Pinpoint the cell where the given text exists, returning its (x, y) midpoint coordinate. 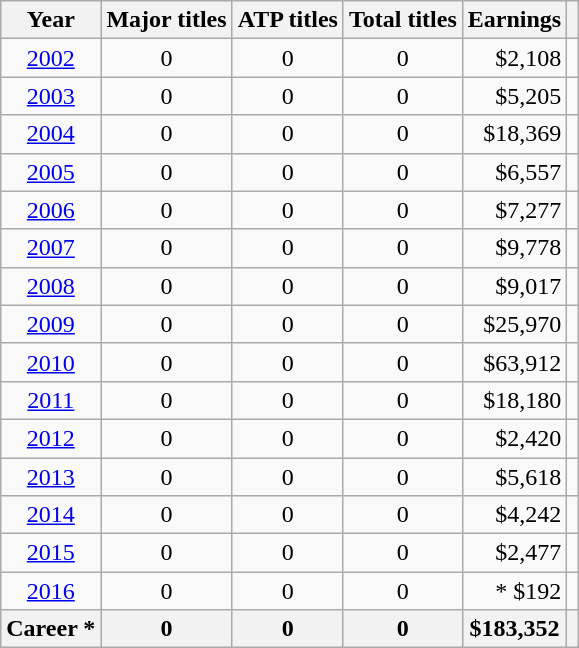
* $192 (514, 591)
2002 (51, 58)
$6,557 (514, 172)
$9,017 (514, 286)
2004 (51, 134)
$25,970 (514, 324)
Total titles (402, 20)
2013 (51, 477)
$183,352 (514, 629)
$7,277 (514, 210)
2003 (51, 96)
$2,420 (514, 438)
$2,477 (514, 553)
Career * (51, 629)
2005 (51, 172)
2009 (51, 324)
$63,912 (514, 362)
2006 (51, 210)
2010 (51, 362)
$18,369 (514, 134)
$9,778 (514, 248)
$2,108 (514, 58)
$5,205 (514, 96)
2015 (51, 553)
2014 (51, 515)
$4,242 (514, 515)
2012 (51, 438)
ATP titles (288, 20)
Earnings (514, 20)
2011 (51, 400)
2016 (51, 591)
$18,180 (514, 400)
$5,618 (514, 477)
Year (51, 20)
2007 (51, 248)
Major titles (166, 20)
2008 (51, 286)
